Output the (x, y) coordinate of the center of the cell containing the given text.  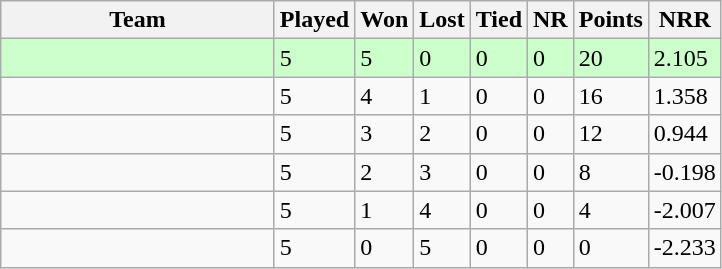
1.358 (684, 96)
-2.233 (684, 248)
Won (384, 20)
-0.198 (684, 172)
Tied (498, 20)
Lost (442, 20)
Played (314, 20)
Team (138, 20)
NR (551, 20)
8 (610, 172)
Points (610, 20)
2.105 (684, 58)
0.944 (684, 134)
-2.007 (684, 210)
20 (610, 58)
16 (610, 96)
NRR (684, 20)
12 (610, 134)
